Determine the [x, y] coordinate at the center of the cell enclosing the given text.  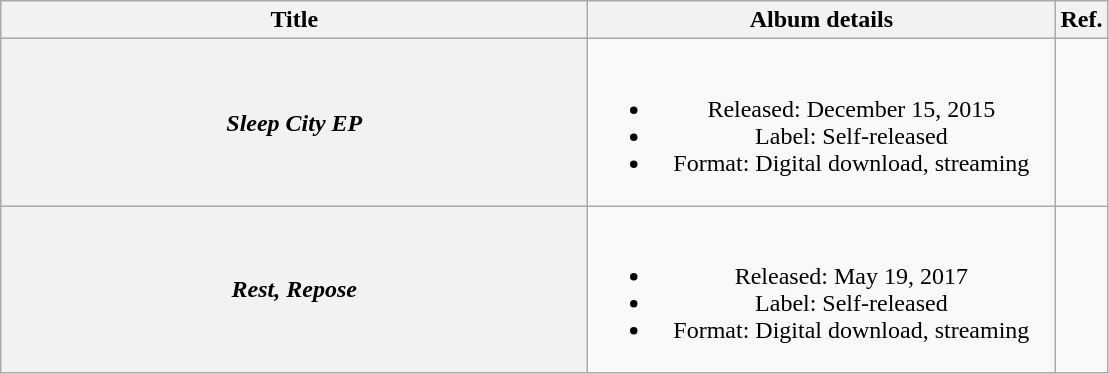
Title [294, 20]
Ref. [1082, 20]
Released: May 19, 2017Label: Self-releasedFormat: Digital download, streaming [822, 290]
Album details [822, 20]
Sleep City EP [294, 122]
Released: December 15, 2015Label: Self-releasedFormat: Digital download, streaming [822, 122]
Rest, Repose [294, 290]
